Identify which cell holds the provided text, then report its [x, y] central coordinate. 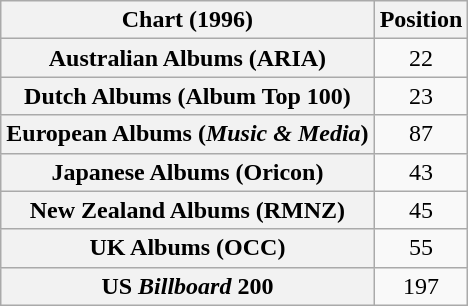
197 [421, 286]
Japanese Albums (Oricon) [188, 172]
Position [421, 20]
US Billboard 200 [188, 286]
New Zealand Albums (RMNZ) [188, 210]
55 [421, 248]
45 [421, 210]
87 [421, 134]
Australian Albums (ARIA) [188, 58]
UK Albums (OCC) [188, 248]
43 [421, 172]
Dutch Albums (Album Top 100) [188, 96]
European Albums (Music & Media) [188, 134]
23 [421, 96]
22 [421, 58]
Chart (1996) [188, 20]
